From the cell containing the given text, extract its center point as (X, Y) coordinate. 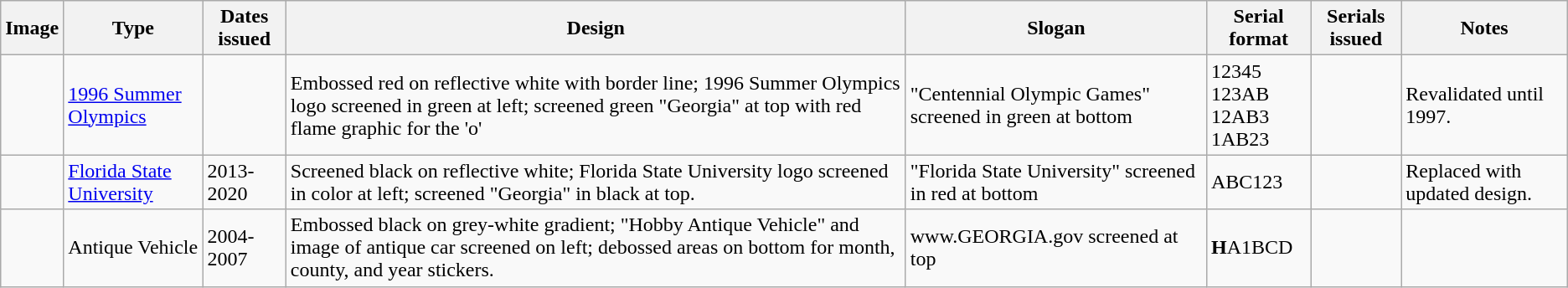
12345123AB12AB31AB23 (1258, 105)
www.GEORGIA.gov screened at top (1055, 248)
Dates issued (245, 28)
Serials issued (1356, 28)
"Centennial Olympic Games" screened in green at bottom (1055, 105)
Slogan (1055, 28)
"Florida State University" screened in red at bottom (1055, 183)
2004-2007 (245, 248)
Design (596, 28)
Type (133, 28)
Florida State University (133, 183)
2013-2020 (245, 183)
ABC123 (1258, 183)
HA1BCD (1258, 248)
Revalidated until 1997. (1484, 105)
Screened black on reflective white; Florida State University logo screened in color at left; screened "Georgia" in black at top. (596, 183)
Replaced with updated design. (1484, 183)
Serial format (1258, 28)
Image (32, 28)
Antique Vehicle (133, 248)
1996 Summer Olympics (133, 105)
Notes (1484, 28)
